Capture the cell that displays the provided text and extract its [x, y] central coordinate. 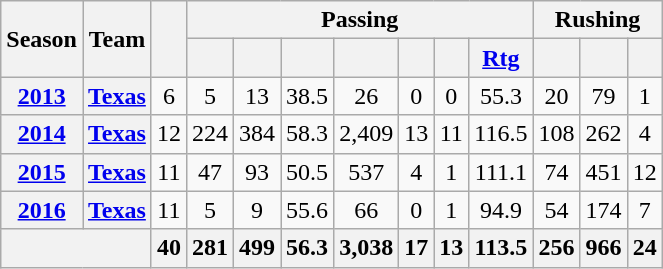
256 [556, 248]
Rushing [598, 20]
499 [256, 248]
113.5 [501, 248]
94.9 [501, 210]
281 [210, 248]
224 [210, 134]
2015 [42, 172]
384 [256, 134]
38.5 [308, 96]
66 [366, 210]
47 [210, 172]
108 [556, 134]
Team [116, 39]
40 [168, 248]
111.1 [501, 172]
Rtg [501, 58]
Season [42, 39]
79 [604, 96]
966 [604, 248]
174 [604, 210]
262 [604, 134]
Passing [360, 20]
2,409 [366, 134]
9 [256, 210]
24 [644, 248]
50.5 [308, 172]
93 [256, 172]
74 [556, 172]
116.5 [501, 134]
3,038 [366, 248]
26 [366, 96]
537 [366, 172]
2013 [42, 96]
58.3 [308, 134]
56.3 [308, 248]
451 [604, 172]
7 [644, 210]
55.3 [501, 96]
17 [416, 248]
2016 [42, 210]
2014 [42, 134]
6 [168, 96]
20 [556, 96]
54 [556, 210]
55.6 [308, 210]
